Provide the (X, Y) coordinate of the cell's center where the given text is located.  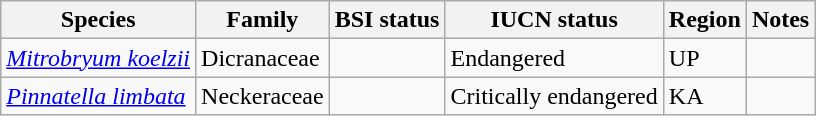
Critically endangered (554, 96)
Species (98, 20)
IUCN status (554, 20)
Notes (780, 20)
Neckeraceae (263, 96)
Pinnatella limbata (98, 96)
KA (704, 96)
BSI status (387, 20)
Mitrobryum koelzii (98, 58)
UP (704, 58)
Family (263, 20)
Endangered (554, 58)
Dicranaceae (263, 58)
Region (704, 20)
